Return (x, y) of the center of cell containing provided text 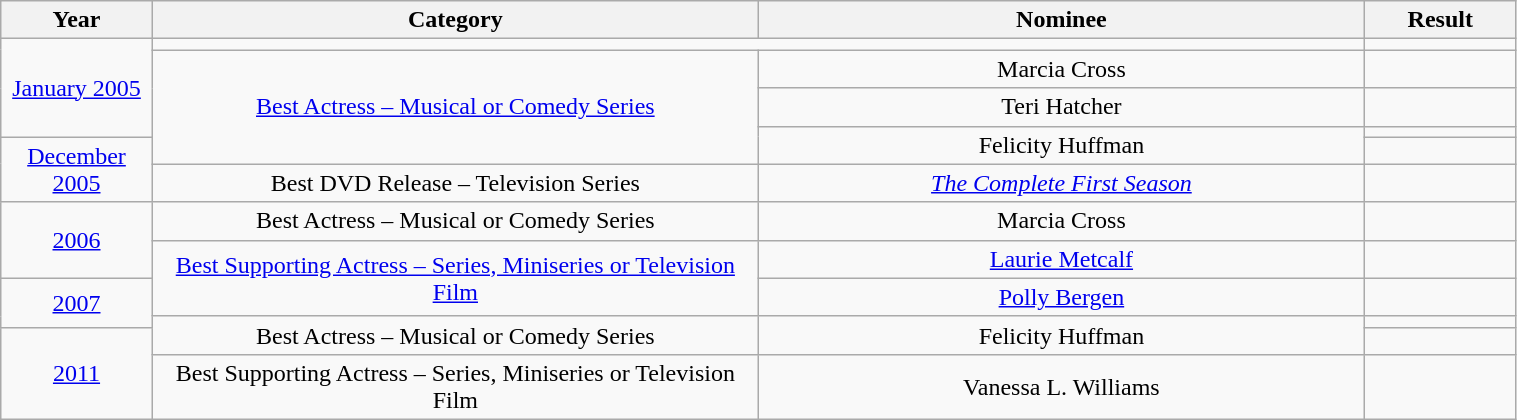
Vanessa L. Williams (1061, 386)
December 2005 (77, 170)
Polly Bergen (1061, 297)
The Complete First Season (1061, 183)
Best DVD Release – Television Series (455, 183)
Nominee (1061, 20)
January 2005 (77, 88)
Year (77, 20)
Result (1440, 20)
Laurie Metcalf (1061, 259)
2006 (77, 240)
Teri Hatcher (1061, 107)
2007 (77, 302)
2011 (77, 373)
Category (455, 20)
